Return (x, y) of the center of cell containing provided text 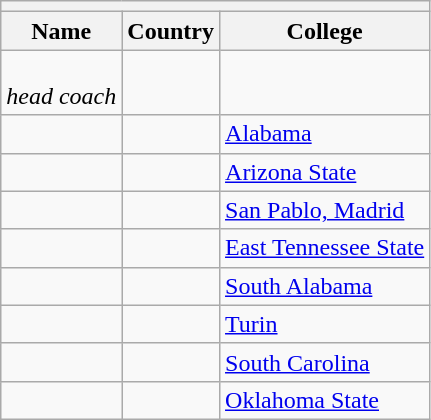
Country (171, 31)
College (325, 31)
East Tennessee State (325, 248)
South Carolina (325, 362)
Name (62, 31)
Turin (325, 324)
San Pablo, Madrid (325, 210)
head coach (62, 82)
South Alabama (325, 286)
Arizona State (325, 172)
Alabama (325, 134)
Oklahoma State (325, 400)
